Locate the cell with the specified text and output its [X, Y] center coordinate. 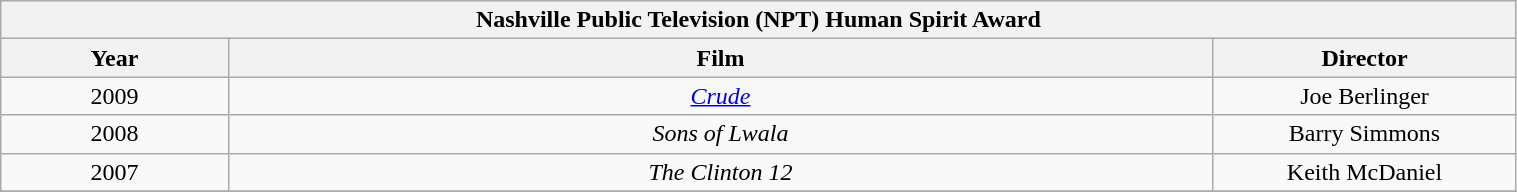
Keith McDaniel [1364, 172]
2007 [114, 172]
Crude [720, 96]
Film [720, 58]
Director [1364, 58]
Nashville Public Television (NPT) Human Spirit Award [758, 20]
The Clinton 12 [720, 172]
Barry Simmons [1364, 134]
Sons of Lwala [720, 134]
Joe Berlinger [1364, 96]
2009 [114, 96]
2008 [114, 134]
Year [114, 58]
